Provide the (X, Y) coordinate of the cell's center where the given text is located.  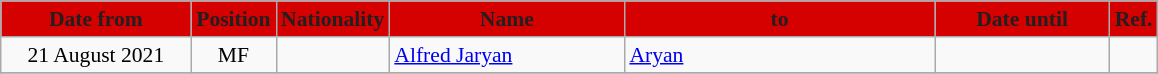
Position (234, 19)
Nationality (332, 19)
MF (234, 55)
Aryan (779, 55)
Date until (1022, 19)
Alfred Jaryan (506, 55)
21 August 2021 (96, 55)
Date from (96, 19)
Ref. (1134, 19)
to (779, 19)
Name (506, 19)
